Provide the (X, Y) coordinate of the cell's center where the given text is located.  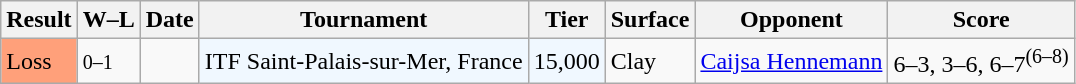
W–L (108, 20)
Surface (650, 20)
Tier (566, 20)
0–1 (108, 62)
Tournament (364, 20)
Date (170, 20)
Opponent (792, 20)
Caijsa Hennemann (792, 62)
6–3, 3–6, 6–7(6–8) (981, 62)
Result (39, 20)
15,000 (566, 62)
ITF Saint-Palais-sur-Mer, France (364, 62)
Loss (39, 62)
Score (981, 20)
Clay (650, 62)
